Return the (X, Y) coordinate for the center point of the cell that contains the specified text.  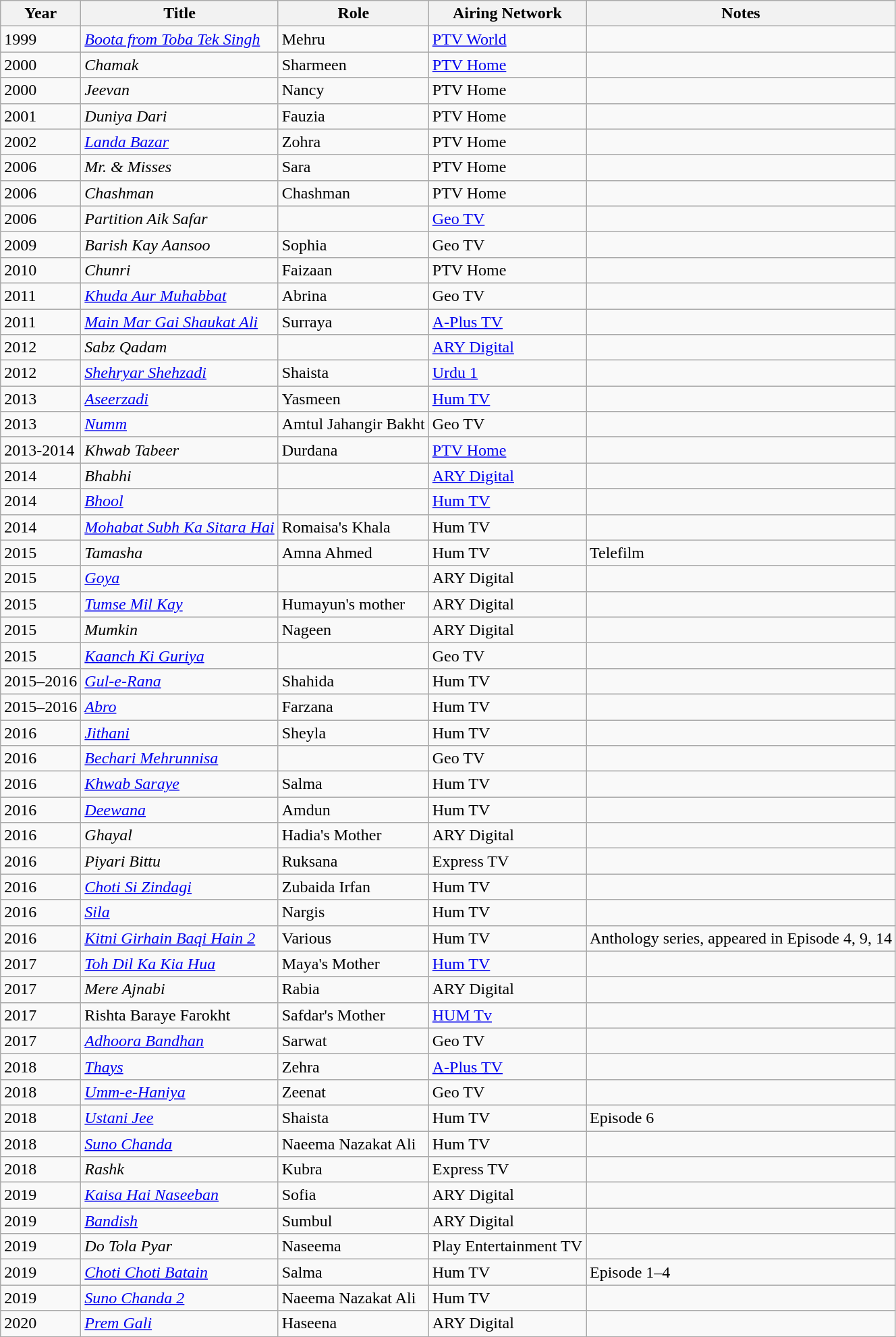
Ruksana (354, 861)
Bhool (179, 501)
Sofia (354, 1195)
Year (40, 13)
Durdana (354, 450)
Umm-e-Haniya (179, 1092)
Kaanch Ki Guriya (179, 655)
Farzana (354, 707)
Sumbul (354, 1221)
Urdu 1 (507, 373)
Hadia's Mother (354, 836)
Piyari Bittu (179, 861)
2013-2014 (40, 450)
Khwab Saraye (179, 784)
Surraya (354, 322)
Maya's Mother (354, 964)
Mehru (354, 39)
Sharmeen (354, 65)
Toh Dil Ka Kia Hua (179, 964)
Amdun (354, 810)
Tumse Mil Kay (179, 604)
HUM Tv (507, 1015)
Jeevan (179, 90)
Mumkin (179, 630)
Mr. & Misses (179, 167)
Faizaan (354, 270)
Jithani (179, 732)
Ustani Jee (179, 1118)
2020 (40, 1324)
Zehra (354, 1066)
Suno Chanda (179, 1144)
Landa Bazar (179, 142)
Humayun's mother (354, 604)
Telefilm (741, 553)
Various (354, 938)
Boota from Toba Tek Singh (179, 39)
Episode 1–4 (741, 1272)
Zubaida Irfan (354, 887)
Episode 6 (741, 1118)
Prem Gali (179, 1324)
Bechari Mehrunnisa (179, 759)
Nancy (354, 90)
Kubra (354, 1170)
Shahida (354, 681)
Sara (354, 167)
Choti Choti Batain (179, 1272)
Sabz Qadam (179, 348)
Gul-e-Rana (179, 681)
Safdar's Mother (354, 1015)
Kitni Girhain Baqi Hain 2 (179, 938)
Sila (179, 912)
Khuda Aur Muhabbat (179, 296)
Amna Ahmed (354, 553)
Sophia (354, 244)
Do Tola Pyar (179, 1247)
Aseerzadi (179, 399)
Fauzia (354, 116)
Haseena (354, 1324)
Anthology series, appeared in Episode 4, 9, 14 (741, 938)
Adhoora Bandhan (179, 1041)
Barish Kay Aansoo (179, 244)
Abro (179, 707)
1999 (40, 39)
Zeenat (354, 1092)
Partition Aik Safar (179, 219)
2002 (40, 142)
Rishta Baraye Farokht (179, 1015)
2009 (40, 244)
Tamasha (179, 553)
Role (354, 13)
Ghayal (179, 836)
Abrina (354, 296)
Romaisa's Khala (354, 527)
PTV World (507, 39)
Rabia (354, 989)
Khwab Tabeer (179, 450)
Deewana (179, 810)
Zohra (354, 142)
Chunri (179, 270)
Bandish (179, 1221)
Title (179, 13)
Nargis (354, 912)
Play Entertainment TV (507, 1247)
Notes (741, 13)
Kaisa Hai Naseeban (179, 1195)
Rashk (179, 1170)
Nageen (354, 630)
Mere Ajnabi (179, 989)
Thays (179, 1066)
Sheyla (354, 732)
Numm (179, 425)
Yasmeen (354, 399)
Naseema (354, 1247)
2001 (40, 116)
Airing Network (507, 13)
Duniya Dari (179, 116)
Shehryar Shehzadi (179, 373)
Bhabhi (179, 476)
Choti Si Zindagi (179, 887)
Chamak (179, 65)
Sarwat (354, 1041)
Main Mar Gai Shaukat Ali (179, 322)
2010 (40, 270)
Suno Chanda 2 (179, 1298)
Amtul Jahangir Bakht (354, 425)
Goya (179, 578)
Mohabat Subh Ka Sitara Hai (179, 527)
